Locate the cell with the specified text and output its (X, Y) center coordinate. 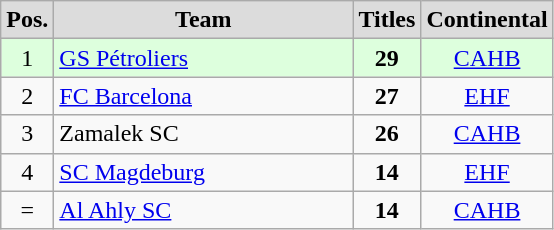
Pos. (28, 20)
FC Barcelona (204, 96)
GS Pétroliers (204, 58)
= (28, 210)
27 (387, 96)
Continental (487, 20)
Zamalek SC (204, 134)
Al Ahly SC (204, 210)
1 (28, 58)
26 (387, 134)
Titles (387, 20)
Team (204, 20)
2 (28, 96)
29 (387, 58)
4 (28, 172)
3 (28, 134)
SC Magdeburg (204, 172)
